Find where the given text appears and provide that cell's center as (x, y) coordinate. 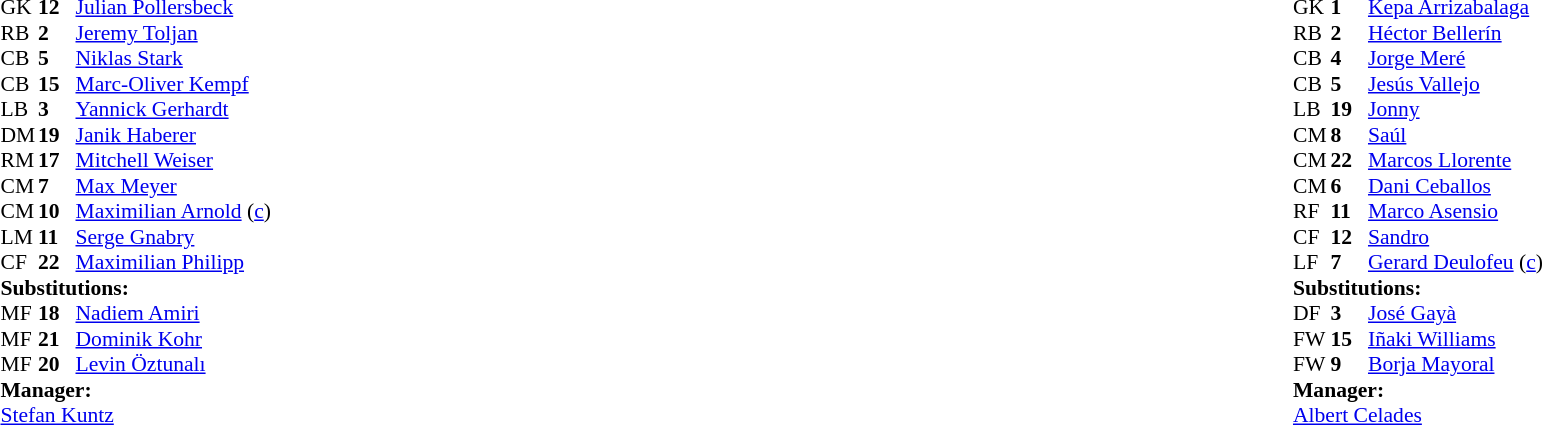
DF (1312, 313)
Jeremy Toljan (174, 33)
Niklas Stark (174, 59)
Max Meyer (174, 186)
17 (57, 161)
Levin Öztunalı (174, 365)
10 (57, 211)
9 (1349, 365)
Marc-Oliver Kempf (174, 84)
Maximilian Arnold (c) (174, 211)
18 (57, 313)
6 (1349, 186)
Substitutions: (135, 288)
Serge Gnabry (174, 237)
4 (1349, 59)
Manager: (135, 390)
Yannick Gerhardt (174, 109)
LM (19, 237)
Mitchell Weiser (174, 161)
DM (19, 135)
Nadiem Amiri (174, 313)
8 (1349, 135)
Dominik Kohr (174, 339)
12 (1349, 237)
Janik Haberer (174, 135)
20 (57, 365)
Maximilian Philipp (174, 263)
21 (57, 339)
RF (1312, 211)
LF (1312, 263)
RM (19, 161)
